Capture the cell that displays the provided text and extract its (x, y) central coordinate. 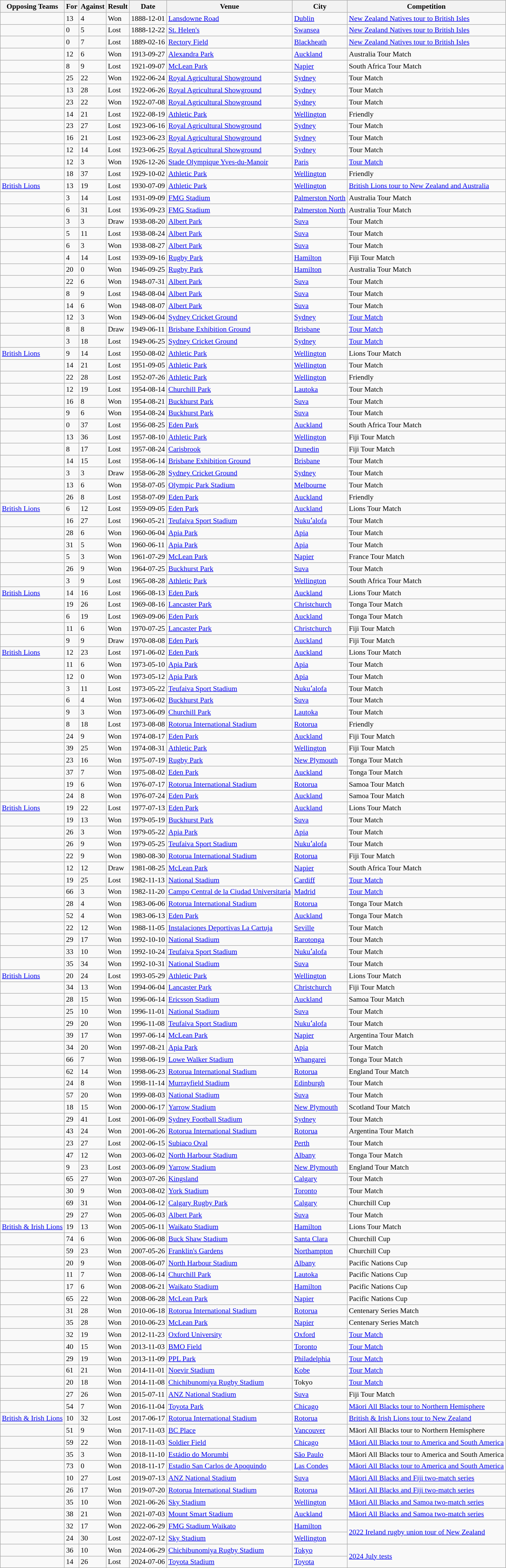
Against (93, 6)
1958-07-09 (148, 497)
Oxford (320, 1335)
Olympic Park Stadium (230, 485)
2014-11-08 (148, 1383)
2021-07-03 (148, 1514)
2010-06-23 (148, 1323)
1992-10-31 (148, 964)
1946-09-25 (148, 270)
2003-08-02 (148, 1191)
Calgary Rugby Park (230, 1203)
1951-09-05 (148, 365)
1958-06-14 (148, 461)
1996-06-14 (148, 1000)
1957-08-10 (148, 437)
Las Condes (320, 1466)
1923-06-23 (148, 138)
1923-06-25 (148, 150)
1956-08-25 (148, 425)
2024-06-29 (148, 1550)
1950-08-02 (148, 353)
1954-08-21 (148, 401)
2007-05-26 (148, 1251)
2003-07-26 (148, 1179)
1992-10-24 (148, 952)
2004-06-12 (148, 1203)
2005-06-11 (148, 1227)
2022 Ireland rugby union tour of New Zealand (426, 1532)
74 (72, 1239)
54 (72, 1406)
2003-06-09 (148, 1167)
2013-11-03 (148, 1347)
1998-06-23 (148, 1072)
Cardiff (320, 880)
British & Irish Lions tour to New Zealand (426, 1419)
1973-08-08 (148, 725)
1994-06-04 (148, 988)
Franklin's Gardens (230, 1251)
Alexandra Park (230, 54)
1960-05-21 (148, 521)
1982-11-20 (148, 892)
Perth (320, 1143)
2000-06-17 (148, 1107)
1976-07-17 (148, 784)
1964-07-25 (148, 569)
Kobe (320, 1370)
1975-08-02 (148, 772)
1975-07-19 (148, 760)
Stade Olympique Yves-du-Manoir (230, 162)
1982-11-13 (148, 880)
1922-06-24 (148, 78)
Result (118, 6)
Lowe Walker Stadium (230, 1059)
1961-07-29 (148, 557)
1997-08-21 (148, 1048)
52 (72, 916)
1948-08-04 (148, 294)
1981-08-25 (148, 868)
Rarotonga (320, 940)
1973-06-09 (148, 712)
1922-06-26 (148, 90)
1929-10-02 (148, 174)
1973-05-10 (148, 665)
1959-09-05 (148, 509)
Toyota (320, 1562)
1952-07-26 (148, 378)
1930-07-09 (148, 186)
St. Helen's (230, 30)
Paris (320, 162)
1926-12-26 (148, 162)
2022-07-12 (148, 1538)
1888-12-22 (148, 30)
British Lions tour to New Zealand and Australia (426, 186)
Dunedin (320, 449)
1936-09-23 (148, 210)
Toyota Park (230, 1406)
47 (72, 1155)
Venue (230, 6)
40 (72, 1347)
Buck Shaw Stadium (230, 1239)
Scotland Tour Match (426, 1107)
Instalaciones Deportivas La Cartuja (230, 928)
Opposing Teams (32, 6)
2022-06-29 (148, 1526)
1948-07-31 (148, 282)
Toyota Stadium (230, 1562)
Philadelphia (320, 1359)
1913-09-27 (148, 54)
City (320, 6)
1970-08-08 (148, 641)
1970-07-25 (148, 629)
1980-08-30 (148, 856)
1973-05-22 (148, 689)
1888-12-01 (148, 18)
Mount Smart Stadium (230, 1514)
1999-08-03 (148, 1095)
Blackheath (320, 42)
1988-11-05 (148, 928)
1923-06-16 (148, 126)
Murrayfield Stadium (230, 1083)
51 (72, 1431)
Lansdowne Road (230, 18)
1922-08-19 (148, 114)
1973-06-02 (148, 700)
1977-07-13 (148, 808)
Noevir Stadium (230, 1370)
33 (72, 952)
2017-11-03 (148, 1431)
1889-02-16 (148, 42)
Estadio San Carlos de Apoquindo (230, 1466)
1974-08-31 (148, 748)
Date (148, 6)
1997-06-14 (148, 1036)
Kingsland (230, 1179)
41 (93, 1119)
1966-08-13 (148, 593)
Swansea (320, 30)
1922-07-08 (148, 102)
73 (72, 1466)
BMO Field (230, 1347)
2017-06-17 (148, 1419)
1939-09-16 (148, 258)
1979-05-25 (148, 844)
38 (72, 1514)
1931-09-09 (148, 198)
1969-09-06 (148, 617)
2003-06-02 (148, 1155)
São Paulo (320, 1454)
France Tour Match (426, 557)
1965-08-28 (148, 581)
Vancouver (320, 1431)
1979-05-22 (148, 832)
2013-11-09 (148, 1359)
1996-11-01 (148, 1012)
1954-08-24 (148, 413)
Seville (320, 928)
For (72, 6)
1938-08-27 (148, 246)
2015-07-11 (148, 1395)
1921-09-07 (148, 66)
2014-11-01 (148, 1370)
2019-07-13 (148, 1478)
Sydney Football Stadium (230, 1119)
2010-06-18 (148, 1311)
1948-08-07 (148, 306)
1960-06-04 (148, 533)
FMG Stadium Waikato (230, 1526)
57 (72, 1095)
2024 July tests (426, 1556)
Rectory Field (230, 42)
Edinburgh (320, 1083)
2001-06-09 (148, 1119)
69 (72, 1203)
Carisbrook (230, 449)
Competition (426, 6)
1954-08-14 (148, 389)
Northampton (320, 1251)
Estádio do Morumbi (230, 1454)
1974-08-17 (148, 736)
1976-07-24 (148, 796)
Oxford University (230, 1335)
BC Place (230, 1431)
1971-06-02 (148, 653)
1979-05-19 (148, 820)
Whangarei (320, 1059)
2018-11-10 (148, 1454)
1998-06-19 (148, 1059)
61 (72, 1370)
1958-07-05 (148, 485)
1973-05-12 (148, 677)
43 (72, 1131)
2001-06-26 (148, 1131)
2018-11-03 (148, 1442)
2008-06-28 (148, 1299)
1949-06-11 (148, 330)
1983-06-13 (148, 916)
Madrid (320, 892)
1949-06-25 (148, 342)
Santa Clara (320, 1239)
Dublin (320, 18)
1949-06-04 (148, 317)
Ericsson Stadium (230, 1000)
1938-08-20 (148, 222)
2005-06-03 (148, 1215)
1996-11-08 (148, 1023)
1983-06-06 (148, 904)
1993-05-29 (148, 976)
2002-06-15 (148, 1143)
2024-07-06 (148, 1562)
2008-06-21 (148, 1287)
2012-11-23 (148, 1335)
1957-08-24 (148, 449)
Subiaco Oval (230, 1143)
2008-06-07 (148, 1263)
1992-10-10 (148, 940)
2006-06-08 (148, 1239)
Campo Central de la Ciudad Universitaria (230, 892)
2008-06-14 (148, 1275)
Melbourne (320, 485)
1958-06-28 (148, 473)
1998-11-14 (148, 1083)
2021-06-26 (148, 1502)
2018-11-17 (148, 1466)
1960-06-11 (148, 545)
York Stadium (230, 1191)
1938-08-24 (148, 234)
PPL Park (230, 1359)
Soldier Field (230, 1442)
2019-07-20 (148, 1490)
1969-08-16 (148, 605)
62 (72, 1072)
2016-11-04 (148, 1406)
